Identify which cell holds the provided text, then report its (x, y) central coordinate. 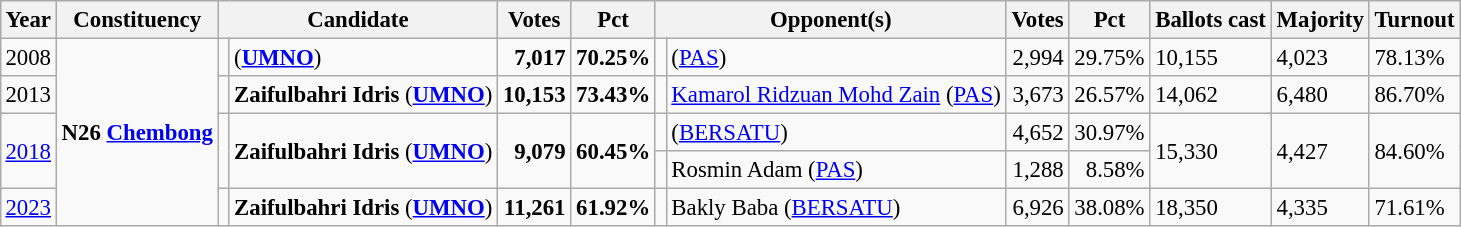
6,480 (1320, 95)
8.58% (1110, 170)
Constituency (137, 20)
Majority (1320, 20)
Candidate (358, 20)
Kamarol Ridzuan Mohd Zain (PAS) (836, 95)
71.61% (1414, 208)
4,427 (1320, 152)
(BERSATU) (836, 133)
Year (28, 20)
26.57% (1110, 95)
4,335 (1320, 208)
18,350 (1210, 208)
78.13% (1414, 57)
7,017 (534, 57)
2023 (28, 208)
10,153 (534, 95)
15,330 (1210, 152)
2008 (28, 57)
Bakly Baba (BERSATU) (836, 208)
1,288 (1038, 170)
2013 (28, 95)
29.75% (1110, 57)
Opponent(s) (830, 20)
61.92% (614, 208)
Ballots cast (1210, 20)
Rosmin Adam (PAS) (836, 170)
6,926 (1038, 208)
4,652 (1038, 133)
Turnout (1414, 20)
(UMNO) (364, 57)
30.97% (1110, 133)
10,155 (1210, 57)
(PAS) (836, 57)
4,023 (1320, 57)
N26 Chembong (137, 132)
38.08% (1110, 208)
70.25% (614, 57)
84.60% (1414, 152)
2018 (28, 152)
11,261 (534, 208)
2,994 (1038, 57)
14,062 (1210, 95)
60.45% (614, 152)
86.70% (1414, 95)
9,079 (534, 152)
3,673 (1038, 95)
73.43% (614, 95)
